Locate the cell with the specified text and output its [X, Y] center coordinate. 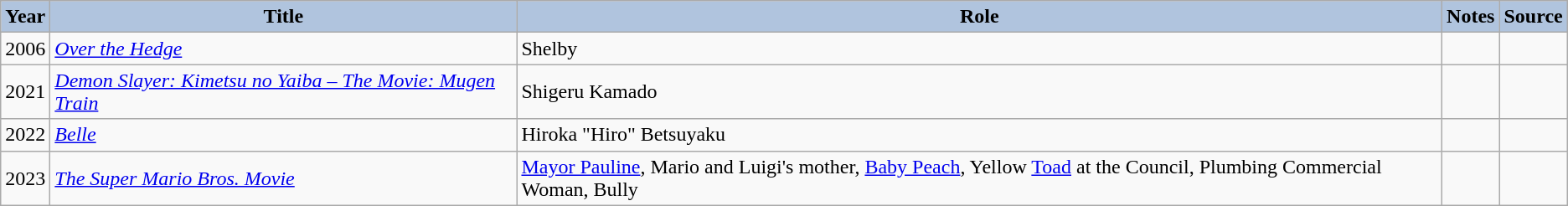
Source [1533, 17]
Shelby [980, 49]
Mayor Pauline, Mario and Luigi's mother, Baby Peach, Yellow Toad at the Council, Plumbing Commercial Woman, Bully [980, 178]
Role [980, 17]
Year [25, 17]
Hiroka "Hiro" Betsuyaku [980, 135]
Notes [1471, 17]
2006 [25, 49]
2022 [25, 135]
Shigeru Kamado [980, 92]
The Super Mario Bros. Movie [283, 178]
2021 [25, 92]
2023 [25, 178]
Title [283, 17]
Demon Slayer: Kimetsu no Yaiba – The Movie: Mugen Train [283, 92]
Belle [283, 135]
Over the Hedge [283, 49]
